Capture the cell that displays the provided text and extract its (X, Y) central coordinate. 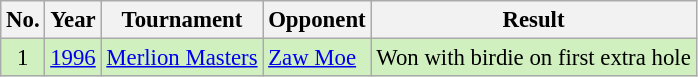
Merlion Masters (182, 58)
1996 (73, 58)
No. (23, 20)
Tournament (182, 20)
Result (534, 20)
1 (23, 58)
Opponent (317, 20)
Won with birdie on first extra hole (534, 58)
Zaw Moe (317, 58)
Year (73, 20)
